Locate the cell with the specified text and output its [x, y] center coordinate. 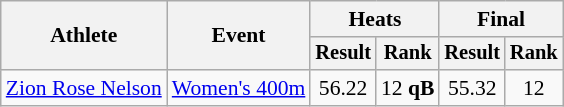
56.22 [343, 88]
Heats [374, 19]
Zion Rose Nelson [84, 88]
Final [500, 19]
12 qB [408, 88]
55.32 [472, 88]
Event [239, 36]
Women's 400m [239, 88]
12 [534, 88]
Athlete [84, 36]
